Extract the (X, Y) coordinate from the center of the cell holding the provided text.  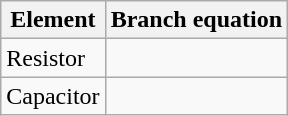
Capacitor (53, 96)
Resistor (53, 58)
Element (53, 20)
Branch equation (196, 20)
